For the text-containing cell, return its midpoint in (x, y) coordinate format. 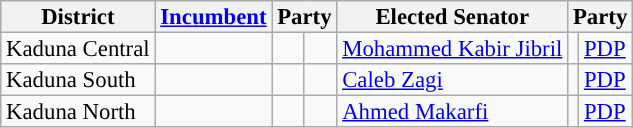
District (78, 17)
Kaduna South (78, 80)
Kaduna North (78, 112)
Elected Senator (452, 17)
Incumbent (214, 17)
Mohammed Kabir Jibril (452, 49)
Ahmed Makarfi (452, 112)
Caleb Zagi (452, 80)
Kaduna Central (78, 49)
